Return (X, Y) of the center of cell containing provided text 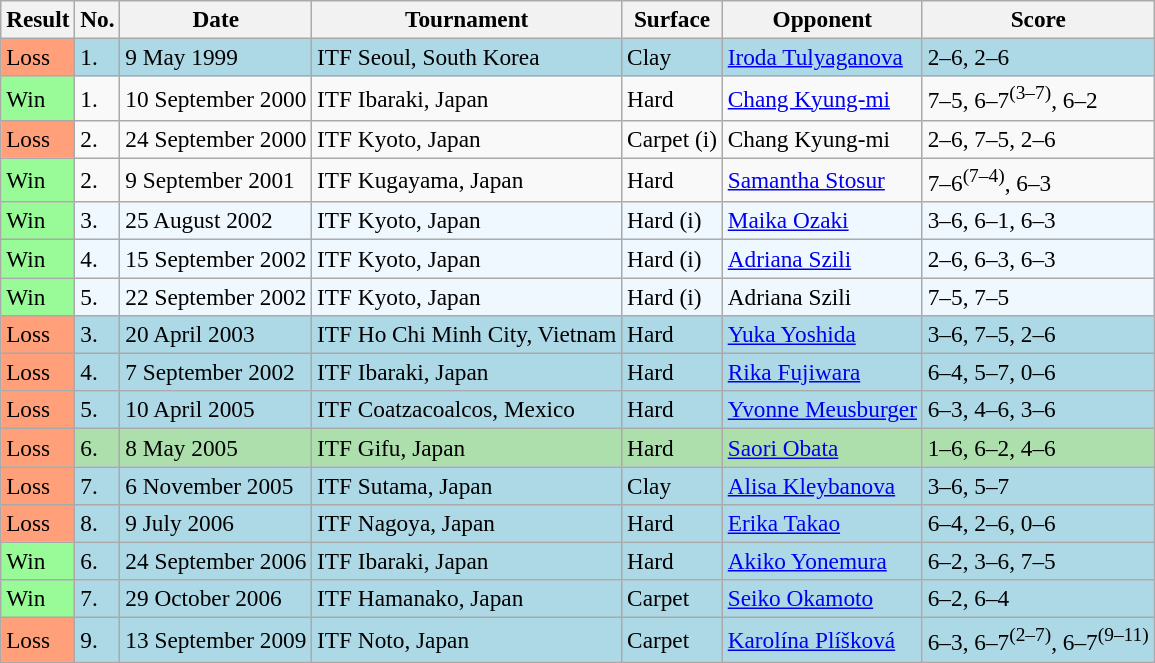
6–2, 6–4 (1038, 599)
Tournament (467, 19)
2–6, 6–3, 6–3 (1038, 258)
1–6, 6–2, 4–6 (1038, 447)
Score (1038, 19)
9. (98, 639)
ITF Ho Chi Minh City, Vietnam (467, 334)
ITF Noto, Japan (467, 639)
Yvonne Meusburger (822, 410)
ITF Gifu, Japan (467, 447)
Date (216, 19)
Surface (672, 19)
7–5, 6–7(3–7), 6–2 (1038, 98)
9 July 2006 (216, 523)
9 May 1999 (216, 57)
13 September 2009 (216, 639)
Karolína Plíšková (822, 639)
8. (98, 523)
7–5, 7–5 (1038, 296)
Rika Fujiwara (822, 372)
Akiko Yonemura (822, 561)
7–6(7–4), 6–3 (1038, 180)
Carpet (i) (672, 139)
3–6, 6–1, 6–3 (1038, 221)
ITF Coatzacoalcos, Mexico (467, 410)
Iroda Tulyaganova (822, 57)
Result (38, 19)
24 September 2006 (216, 561)
7 September 2002 (216, 372)
10 April 2005 (216, 410)
29 October 2006 (216, 599)
Seiko Okamoto (822, 599)
2–6, 2–6 (1038, 57)
6–3, 4–6, 3–6 (1038, 410)
ITF Kugayama, Japan (467, 180)
6–3, 6–7(2–7), 6–7(9–11) (1038, 639)
6–2, 3–6, 7–5 (1038, 561)
8 May 2005 (216, 447)
6–4, 2–6, 0–6 (1038, 523)
Saori Obata (822, 447)
22 September 2002 (216, 296)
2–6, 7–5, 2–6 (1038, 139)
25 August 2002 (216, 221)
ITF Hamanako, Japan (467, 599)
Erika Takao (822, 523)
6–4, 5–7, 0–6 (1038, 372)
6 November 2005 (216, 485)
15 September 2002 (216, 258)
3–6, 7–5, 2–6 (1038, 334)
ITF Seoul, South Korea (467, 57)
20 April 2003 (216, 334)
Yuka Yoshida (822, 334)
Opponent (822, 19)
No. (98, 19)
Samantha Stosur (822, 180)
10 September 2000 (216, 98)
9 September 2001 (216, 180)
Maika Ozaki (822, 221)
24 September 2000 (216, 139)
3–6, 5–7 (1038, 485)
ITF Sutama, Japan (467, 485)
Alisa Kleybanova (822, 485)
ITF Nagoya, Japan (467, 523)
